For the text-containing cell, return its midpoint in (x, y) coordinate format. 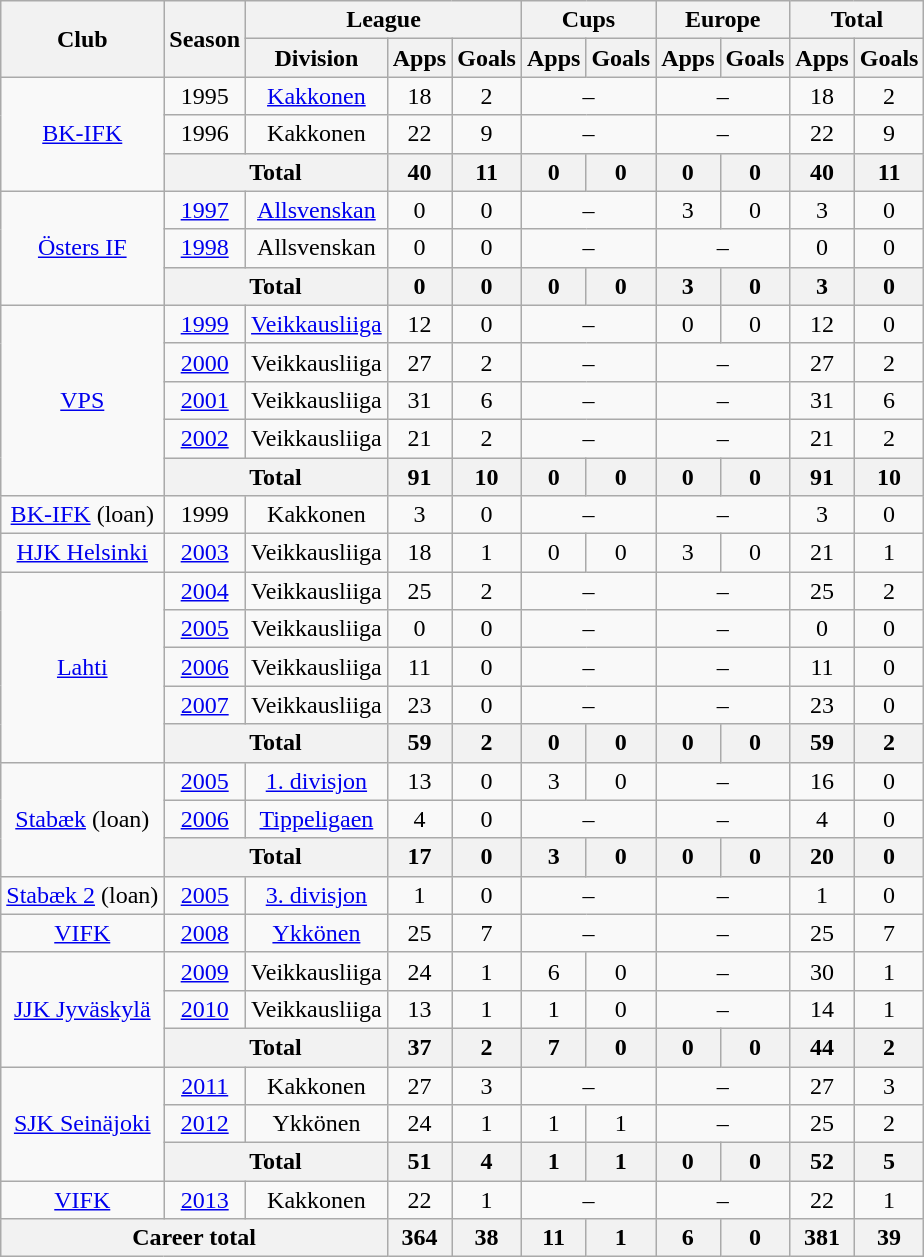
381 (822, 1238)
16 (822, 781)
1998 (205, 248)
1997 (205, 210)
Stabæk (loan) (82, 819)
2013 (205, 1200)
3. divisjon (317, 895)
1. divisjon (317, 781)
364 (419, 1238)
5 (889, 1162)
League (384, 20)
14 (822, 1009)
2003 (205, 553)
Tippeligaen (317, 819)
2004 (205, 591)
Career total (194, 1238)
Östers IF (82, 248)
Stabæk 2 (loan) (82, 895)
HJK Helsinki (82, 553)
39 (889, 1238)
2010 (205, 1009)
2008 (205, 933)
20 (822, 857)
Club (82, 39)
Season (205, 39)
38 (487, 1238)
52 (822, 1162)
1995 (205, 96)
BK-IFK (loan) (82, 515)
SJK Seinäjoki (82, 1123)
37 (419, 1047)
2012 (205, 1124)
2007 (205, 705)
44 (822, 1047)
2001 (205, 400)
Lahti (82, 667)
Europe (723, 20)
2000 (205, 362)
2009 (205, 971)
2002 (205, 438)
VPS (82, 400)
17 (419, 857)
BK-IFK (82, 134)
51 (419, 1162)
1996 (205, 134)
Division (317, 58)
Cups (588, 20)
JJK Jyväskylä (82, 1009)
2011 (205, 1085)
30 (822, 971)
